Locate the cell with the specified text and output its (x, y) center coordinate. 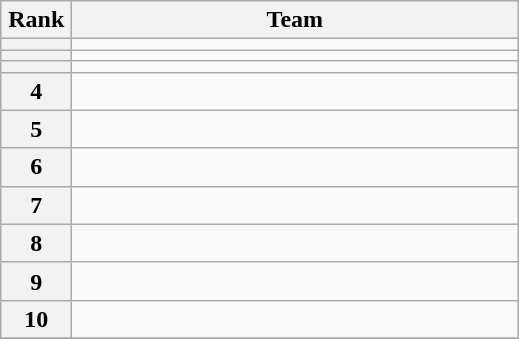
10 (36, 319)
7 (36, 205)
9 (36, 281)
8 (36, 243)
Team (295, 20)
5 (36, 129)
4 (36, 91)
Rank (36, 20)
6 (36, 167)
